Capture the cell that displays the provided text and extract its (x, y) central coordinate. 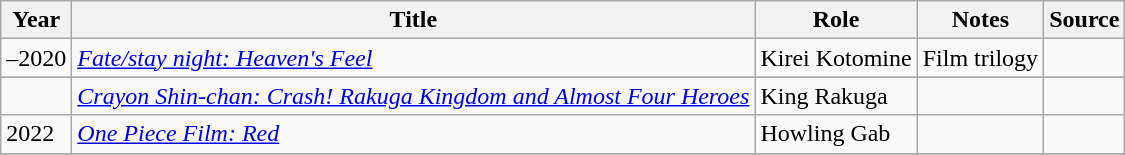
Film trilogy (980, 58)
2022 (36, 134)
Year (36, 20)
King Rakuga (836, 96)
Notes (980, 20)
Fate/stay night: Heaven's Feel (414, 58)
Role (836, 20)
Howling Gab (836, 134)
Kirei Kotomine (836, 58)
One Piece Film: Red (414, 134)
Title (414, 20)
Source (1084, 20)
Crayon Shin-chan: Crash! Rakuga Kingdom and Almost Four Heroes (414, 96)
–2020 (36, 58)
